Capture the cell that displays the provided text and extract its (x, y) central coordinate. 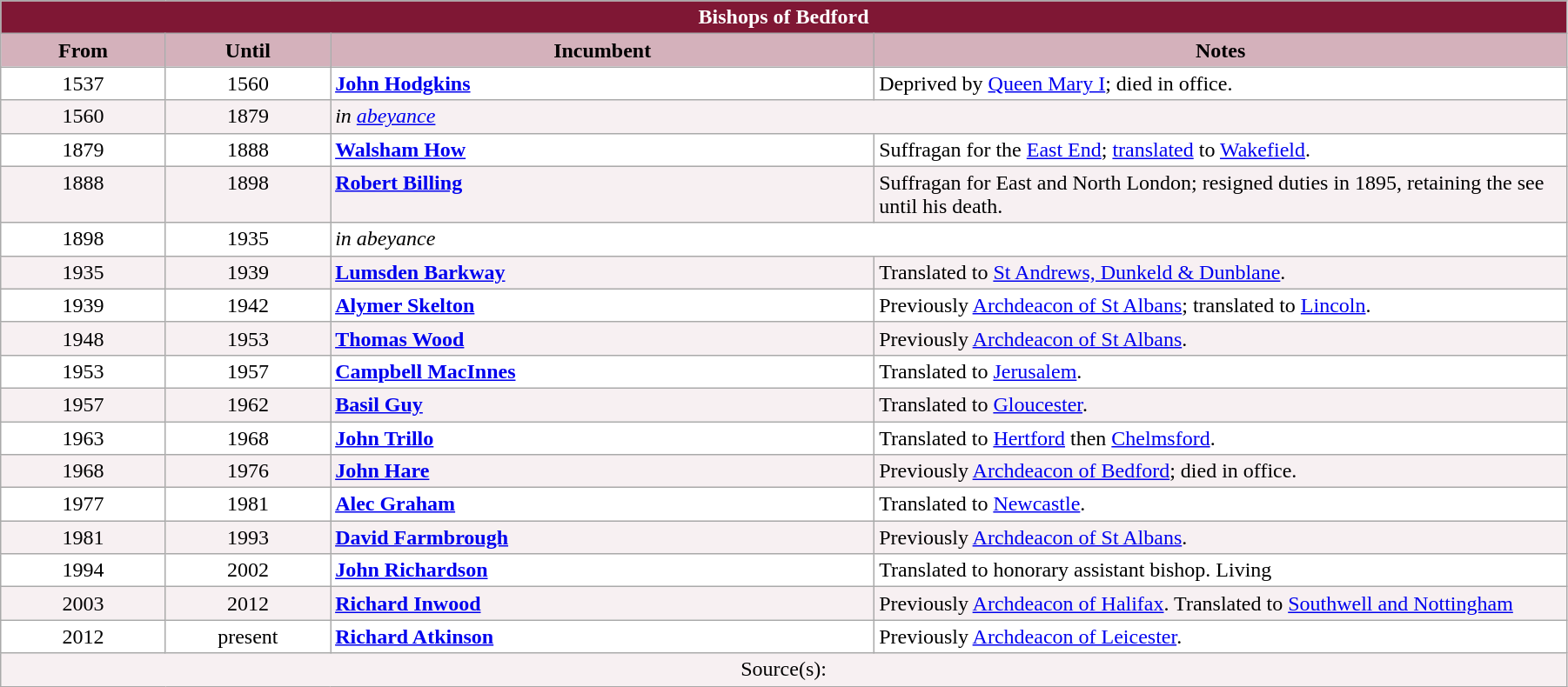
Translated to Gloucester. (1221, 404)
1537 (84, 83)
Notes (1221, 50)
present (247, 637)
Alec Graham (602, 504)
Richard Atkinson (602, 637)
1976 (247, 471)
Previously Archdeacon of Bedford; died in office. (1221, 471)
Previously Archdeacon of Halifax. Translated to Southwell and Nottingham (1221, 604)
Deprived by Queen Mary I; died in office. (1221, 83)
John Hodgkins (602, 83)
Lumsden Barkway (602, 272)
John Richardson (602, 570)
1963 (84, 437)
Richard Inwood (602, 604)
1993 (247, 537)
Robert Billing (602, 195)
Translated to St Andrews, Dunkeld & Dunblane. (1221, 272)
Alymer Skelton (602, 305)
Incumbent (602, 50)
1942 (247, 305)
1994 (84, 570)
Previously Archdeacon of Leicester. (1221, 637)
Suffragan for East and North London; resigned duties in 1895, retaining the see until his death. (1221, 195)
David Farmbrough (602, 537)
Translated to Hertford then Chelmsford. (1221, 437)
Translated to Newcastle. (1221, 504)
Previously Archdeacon of St Albans; translated to Lincoln. (1221, 305)
Walsham How (602, 150)
Source(s): (784, 670)
2002 (247, 570)
Bishops of Bedford (784, 17)
2003 (84, 604)
John Hare (602, 471)
Basil Guy (602, 404)
Thomas Wood (602, 338)
Translated to Jerusalem. (1221, 371)
John Trillo (602, 437)
Campbell MacInnes (602, 371)
1977 (84, 504)
From (84, 50)
Until (247, 50)
Translated to honorary assistant bishop. Living (1221, 570)
Suffragan for the East End; translated to Wakefield. (1221, 150)
1962 (247, 404)
1948 (84, 338)
